Detect which cell encompasses the target text, then output its [x, y] center coordinate. 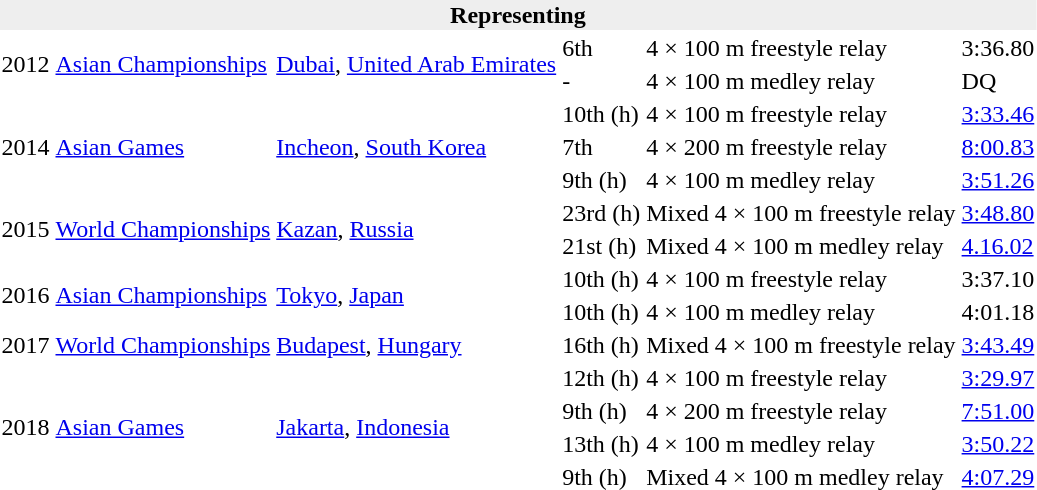
4.16.02 [998, 246]
7th [602, 147]
Dubai, United Arab Emirates [416, 64]
23rd (h) [602, 213]
6th [602, 48]
7:51.00 [998, 411]
Tokyo, Japan [416, 296]
4:01.18 [998, 312]
Kazan, Russia [416, 230]
3:51.26 [998, 180]
2016 [26, 296]
DQ [998, 81]
12th (h) [602, 378]
3:36.80 [998, 48]
Representing [518, 15]
13th (h) [602, 444]
2014 [26, 147]
3:37.10 [998, 279]
2015 [26, 230]
21st (h) [602, 246]
2012 [26, 64]
Asian Games [163, 147]
- [602, 81]
2017 [26, 345]
3:33.46 [998, 114]
Mixed 4 × 100 m medley relay [801, 246]
3:29.97 [998, 378]
3:43.49 [998, 345]
16th (h) [602, 345]
Budapest, Hungary [416, 345]
Incheon, South Korea [416, 147]
8:00.83 [998, 147]
3:50.22 [998, 444]
3:48.80 [998, 213]
